From the cell containing the given text, extract its center point as (x, y) coordinate. 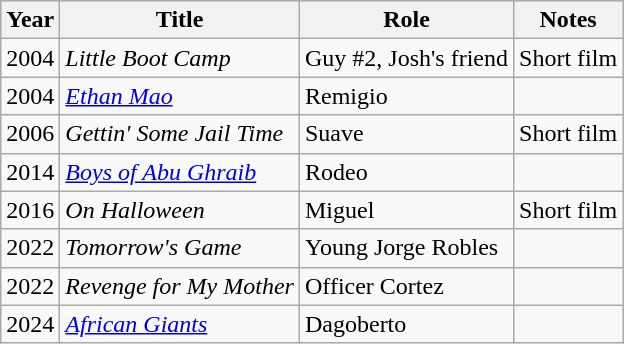
On Halloween (180, 210)
Role (406, 20)
Rodeo (406, 172)
Dagoberto (406, 324)
Guy #2, Josh's friend (406, 58)
Boys of Abu Ghraib (180, 172)
2024 (30, 324)
Gettin' Some Jail Time (180, 134)
Title (180, 20)
2014 (30, 172)
Notes (568, 20)
Suave (406, 134)
Officer Cortez (406, 286)
Miguel (406, 210)
Young Jorge Robles (406, 248)
Year (30, 20)
African Giants (180, 324)
Little Boot Camp (180, 58)
Tomorrow's Game (180, 248)
Revenge for My Mother (180, 286)
Remigio (406, 96)
2016 (30, 210)
2006 (30, 134)
Ethan Mao (180, 96)
